Extract the (x, y) coordinate from the center of the cell holding the provided text.  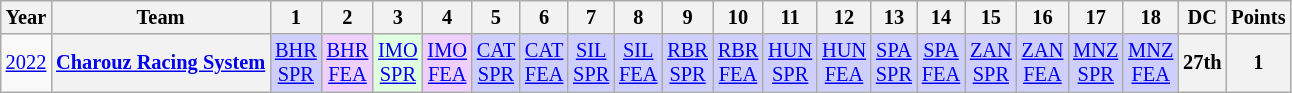
11 (790, 17)
4 (448, 17)
Year (26, 17)
RBRFEA (738, 63)
5 (496, 17)
15 (991, 17)
BHRSPR (296, 63)
MNZFEA (1150, 63)
2 (348, 17)
3 (398, 17)
13 (894, 17)
8 (638, 17)
14 (941, 17)
SILFEA (638, 63)
18 (1150, 17)
HUNSPR (790, 63)
Charouz Racing System (160, 63)
CATFEA (544, 63)
BHRFEA (348, 63)
SPAFEA (941, 63)
27th (1202, 63)
9 (687, 17)
17 (1096, 17)
SPASPR (894, 63)
7 (591, 17)
IMOSPR (398, 63)
RBRSPR (687, 63)
DC (1202, 17)
ZANSPR (991, 63)
2022 (26, 63)
CATSPR (496, 63)
HUNFEA (844, 63)
10 (738, 17)
6 (544, 17)
IMOFEA (448, 63)
Points (1258, 17)
16 (1043, 17)
Team (160, 17)
MNZSPR (1096, 63)
12 (844, 17)
SILSPR (591, 63)
ZANFEA (1043, 63)
